Identify which cell holds the provided text, then report its (X, Y) central coordinate. 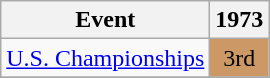
U.S. Championships (106, 58)
Event (106, 20)
3rd (240, 58)
1973 (240, 20)
